Capture the cell that displays the provided text and extract its [x, y] central coordinate. 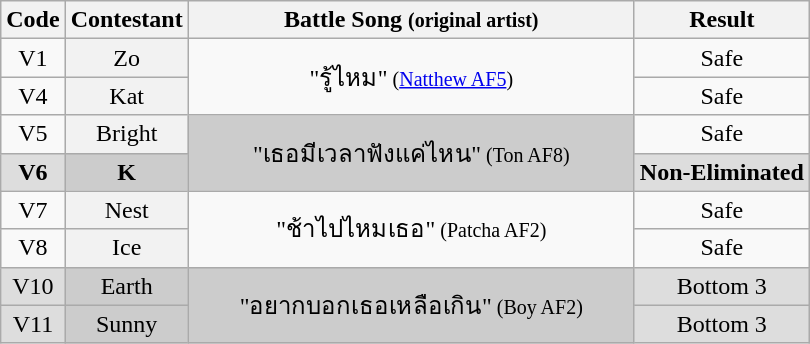
Zo [126, 58]
"ช้าไปไหมเธอ" (Patcha AF2) [411, 229]
Bright [126, 134]
"รู้ไหม" (Natthew AF5) [411, 77]
Kat [126, 96]
Ice [126, 248]
"เธอมีเวลาฟังแค่ไหน" (Ton AF8) [411, 153]
Battle Song (original artist) [411, 20]
"อยากบอกเธอเหลือเกิน" (Boy AF2) [411, 305]
V10 [33, 286]
Non-Eliminated [722, 172]
Nest [126, 210]
V11 [33, 324]
Earth [126, 286]
V6 [33, 172]
Sunny [126, 324]
V1 [33, 58]
V4 [33, 96]
V5 [33, 134]
V8 [33, 248]
V7 [33, 210]
Code [33, 20]
K [126, 172]
Result [722, 20]
Contestant [126, 20]
